Determine the [X, Y] coordinate at the center of the cell enclosing the given text.  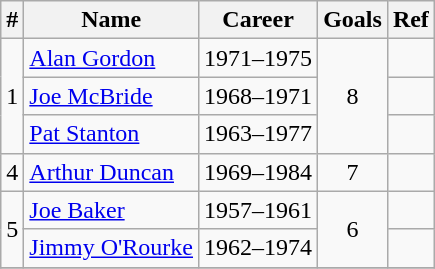
1968–1971 [258, 96]
5 [12, 229]
1963–1977 [258, 134]
7 [353, 172]
Joe McBride [112, 96]
Goals [353, 20]
Alan Gordon [112, 58]
Name [112, 20]
Joe Baker [112, 210]
Arthur Duncan [112, 172]
Pat Stanton [112, 134]
Jimmy O'Rourke [112, 248]
1 [12, 96]
1969–1984 [258, 172]
# [12, 20]
1971–1975 [258, 58]
1957–1961 [258, 210]
6 [353, 229]
4 [12, 172]
1962–1974 [258, 248]
Career [258, 20]
8 [353, 96]
Ref [410, 20]
